Provide the (X, Y) coordinate of the cell's center where the given text is located.  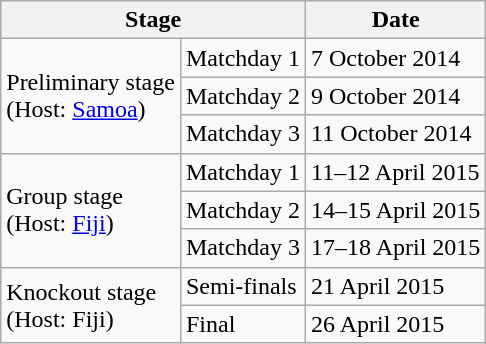
Final (242, 324)
21 April 2015 (395, 286)
17–18 April 2015 (395, 248)
11 October 2014 (395, 134)
Semi-finals (242, 286)
Date (395, 20)
14–15 April 2015 (395, 210)
Knockout stage(Host: Fiji) (91, 305)
Group stage(Host: Fiji) (91, 210)
11–12 April 2015 (395, 172)
26 April 2015 (395, 324)
Preliminary stage(Host: Samoa) (91, 96)
9 October 2014 (395, 96)
Stage (154, 20)
7 October 2014 (395, 58)
